Extract the [X, Y] coordinate from the center of the cell holding the provided text.  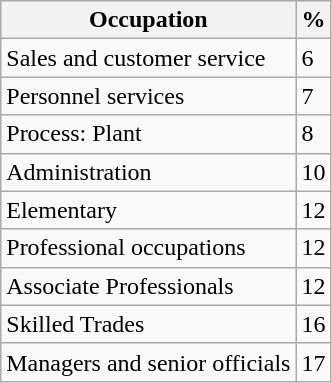
Process: Plant [148, 134]
7 [314, 96]
Professional occupations [148, 248]
10 [314, 172]
Administration [148, 172]
Personnel services [148, 96]
Occupation [148, 20]
Elementary [148, 210]
Sales and customer service [148, 58]
16 [314, 324]
% [314, 20]
8 [314, 134]
Managers and senior officials [148, 362]
6 [314, 58]
Associate Professionals [148, 286]
Skilled Trades [148, 324]
17 [314, 362]
